Identify which cell holds the provided text, then report its [X, Y] central coordinate. 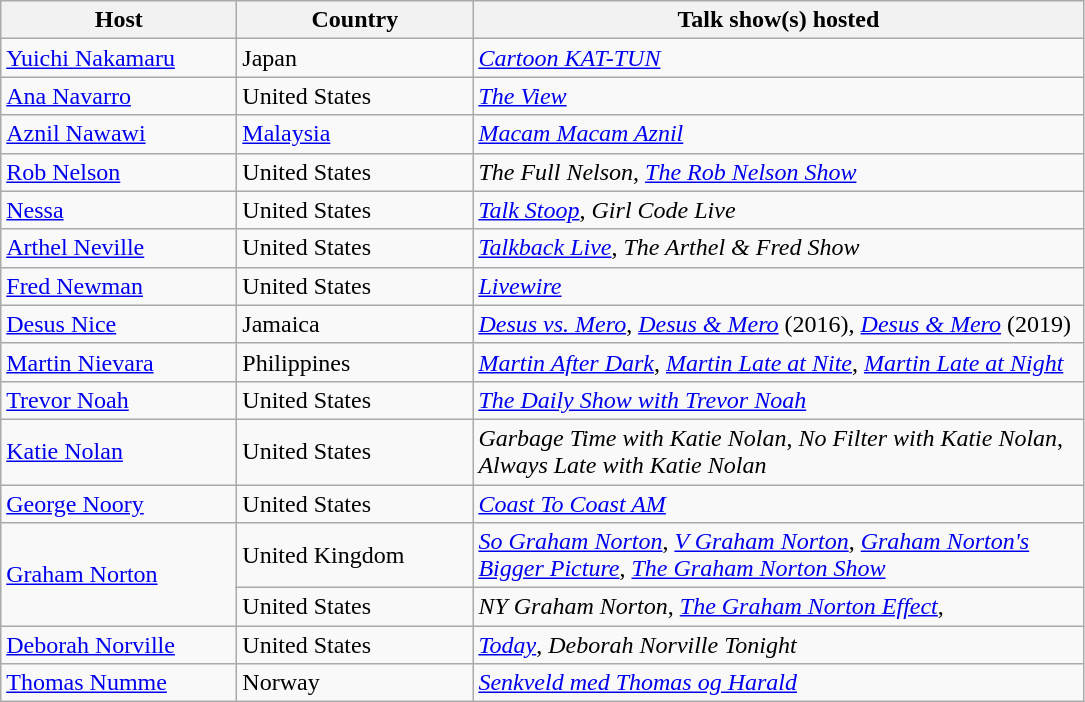
Country [355, 20]
Martin After Dark, Martin Late at Nite, Martin Late at Night [778, 362]
Livewire [778, 286]
George Noory [119, 503]
Trevor Noah [119, 400]
Macam Macam Aznil [778, 134]
The Full Nelson, The Rob Nelson Show [778, 172]
Graham Norton [119, 574]
NY Graham Norton, The Graham Norton Effect, [778, 607]
Aznil Nawawi [119, 134]
Coast To Coast AM [778, 503]
Cartoon KAT-TUN [778, 58]
Deborah Norville [119, 645]
Talk show(s) hosted [778, 20]
Katie Nolan [119, 452]
Yuichi Nakamaru [119, 58]
Martin Nievara [119, 362]
Philippines [355, 362]
Malaysia [355, 134]
Jamaica [355, 324]
Desus Nice [119, 324]
United Kingdom [355, 556]
Rob Nelson [119, 172]
Talk Stoop, Girl Code Live [778, 210]
Fred Newman [119, 286]
Talkback Live, The Arthel & Fred Show [778, 248]
Ana Navarro [119, 96]
The Daily Show with Trevor Noah [778, 400]
Japan [355, 58]
Desus vs. Mero, Desus & Mero (2016), Desus & Mero (2019) [778, 324]
Norway [355, 683]
Host [119, 20]
Senkveld med Thomas og Harald [778, 683]
Today, Deborah Norville Tonight [778, 645]
Garbage Time with Katie Nolan, No Filter with Katie Nolan, Always Late with Katie Nolan [778, 452]
The View [778, 96]
So Graham Norton, V Graham Norton, Graham Norton's Bigger Picture, The Graham Norton Show [778, 556]
Nessa [119, 210]
Thomas Numme [119, 683]
Arthel Neville [119, 248]
